Capture the cell that displays the provided text and extract its [X, Y] central coordinate. 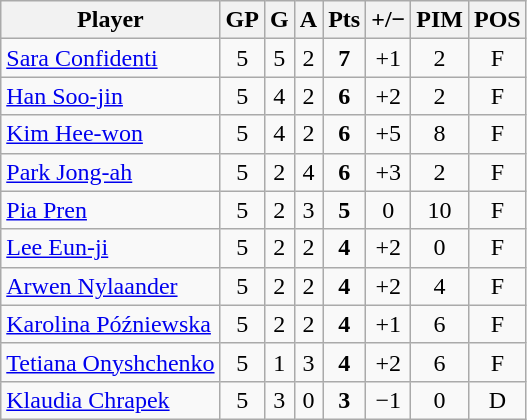
Han Soo-jin [110, 96]
PIM [440, 20]
+5 [388, 134]
A [308, 20]
GP [242, 20]
D [497, 400]
Sara Confidenti [110, 58]
POS [497, 20]
Player [110, 20]
Pts [344, 20]
−1 [388, 400]
1 [279, 362]
8 [440, 134]
Lee Eun-ji [110, 248]
Kim Hee-won [110, 134]
Pia Pren [110, 210]
+/− [388, 20]
+3 [388, 172]
7 [344, 58]
Karolina Późniewska [110, 324]
10 [440, 210]
Tetiana Onyshchenko [110, 362]
G [279, 20]
Klaudia Chrapek [110, 400]
Arwen Nylaander [110, 286]
Park Jong-ah [110, 172]
